Pinpoint the cell where the given text exists, returning its [x, y] midpoint coordinate. 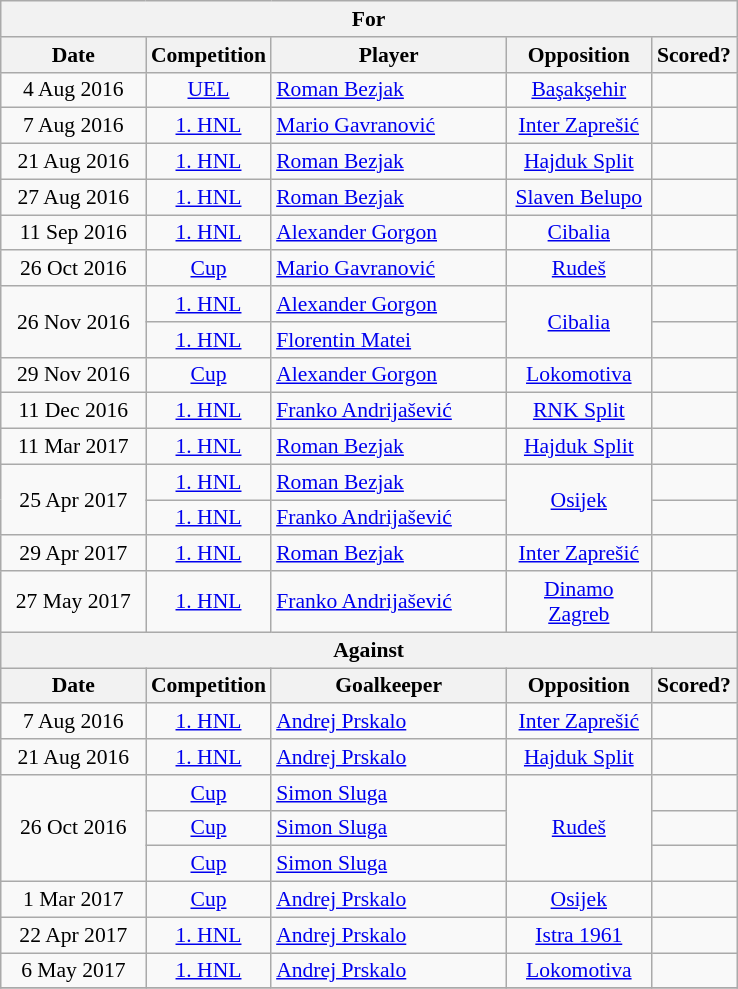
Florentin Matei [388, 340]
Goalkeeper [388, 686]
27 Aug 2016 [74, 197]
11 Mar 2017 [74, 447]
29 Nov 2016 [74, 375]
Başakşehir [578, 90]
RNK Split [578, 411]
UEL [208, 90]
11 Dec 2016 [74, 411]
11 Sep 2016 [74, 233]
Istra 1961 [578, 935]
29 Apr 2017 [74, 554]
6 May 2017 [74, 971]
Player [388, 55]
26 Nov 2016 [74, 322]
1 Mar 2017 [74, 900]
Against [369, 650]
25 Apr 2017 [74, 500]
For [369, 19]
27 May 2017 [74, 602]
22 Apr 2017 [74, 935]
Slaven Belupo [578, 197]
Dinamo Zagreb [578, 602]
4 Aug 2016 [74, 90]
